Provide the (x, y) coordinate of the cell's center where the given text is located.  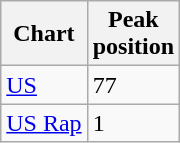
1 (133, 123)
US Rap (44, 123)
US (44, 85)
77 (133, 85)
Peakposition (133, 34)
Chart (44, 34)
